Extract the [x, y] coordinate from the center of the cell holding the provided text.  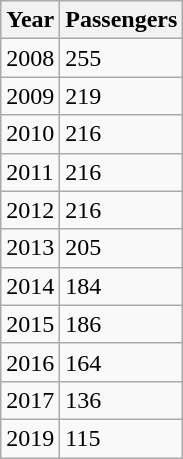
164 [122, 362]
2013 [30, 248]
184 [122, 286]
2012 [30, 210]
2019 [30, 438]
255 [122, 58]
136 [122, 400]
2009 [30, 96]
186 [122, 324]
2017 [30, 400]
2010 [30, 134]
2011 [30, 172]
2016 [30, 362]
115 [122, 438]
Year [30, 20]
219 [122, 96]
2008 [30, 58]
2014 [30, 286]
205 [122, 248]
Passengers [122, 20]
2015 [30, 324]
